From the cell containing the given text, extract its center point as (x, y) coordinate. 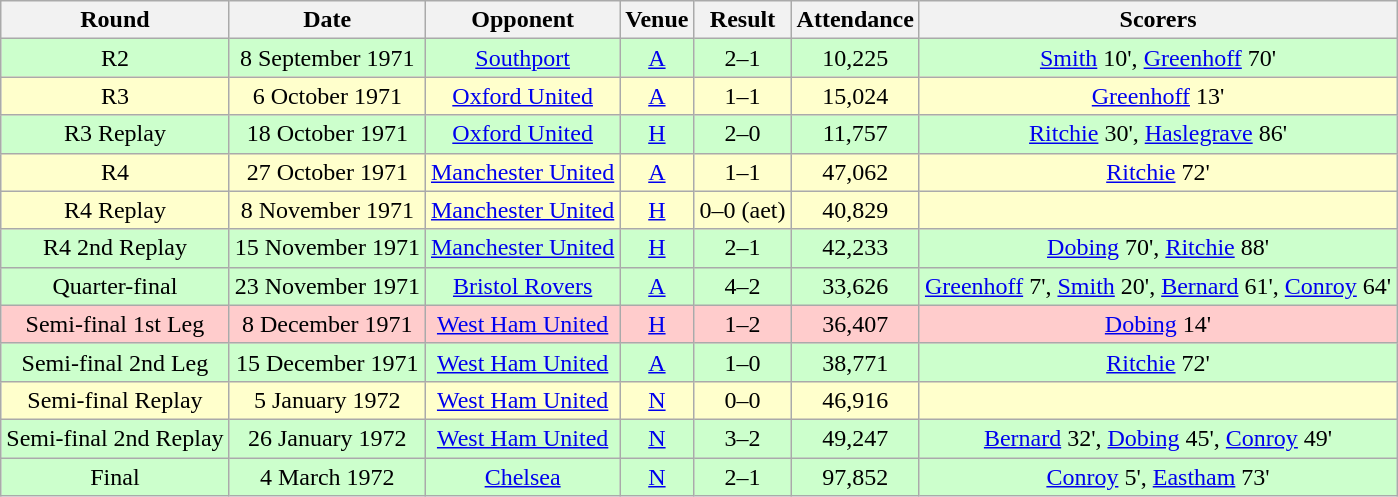
10,225 (855, 58)
15 December 1971 (327, 362)
Dobing 14' (1158, 324)
8 December 1971 (327, 324)
Result (742, 20)
4–2 (742, 286)
6 October 1971 (327, 96)
Semi-final 2nd Replay (115, 438)
Ritchie 30', Haslegrave 86' (1158, 134)
27 October 1971 (327, 172)
R4 2nd Replay (115, 248)
Date (327, 20)
Chelsea (522, 477)
Quarter-final (115, 286)
R3 (115, 96)
8 September 1971 (327, 58)
Greenhoff 7', Smith 20', Bernard 61', Conroy 64' (1158, 286)
36,407 (855, 324)
47,062 (855, 172)
R4 Replay (115, 210)
Semi-final Replay (115, 400)
18 October 1971 (327, 134)
R2 (115, 58)
Semi-final 1st Leg (115, 324)
0–0 (aet) (742, 210)
15,024 (855, 96)
Conroy 5', Eastham 73' (1158, 477)
Semi-final 2nd Leg (115, 362)
1–0 (742, 362)
3–2 (742, 438)
40,829 (855, 210)
Southport (522, 58)
1–2 (742, 324)
26 January 1972 (327, 438)
49,247 (855, 438)
Opponent (522, 20)
97,852 (855, 477)
42,233 (855, 248)
Bernard 32', Dobing 45', Conroy 49' (1158, 438)
Dobing 70', Ritchie 88' (1158, 248)
Scorers (1158, 20)
Venue (657, 20)
Bristol Rovers (522, 286)
15 November 1971 (327, 248)
Attendance (855, 20)
Round (115, 20)
Final (115, 477)
33,626 (855, 286)
23 November 1971 (327, 286)
R4 (115, 172)
5 January 1972 (327, 400)
0–0 (742, 400)
8 November 1971 (327, 210)
Greenhoff 13' (1158, 96)
46,916 (855, 400)
Smith 10', Greenhoff 70' (1158, 58)
38,771 (855, 362)
R3 Replay (115, 134)
2–0 (742, 134)
4 March 1972 (327, 477)
11,757 (855, 134)
